Return the [x, y] coordinate for the center point of the cell that contains the specified text.  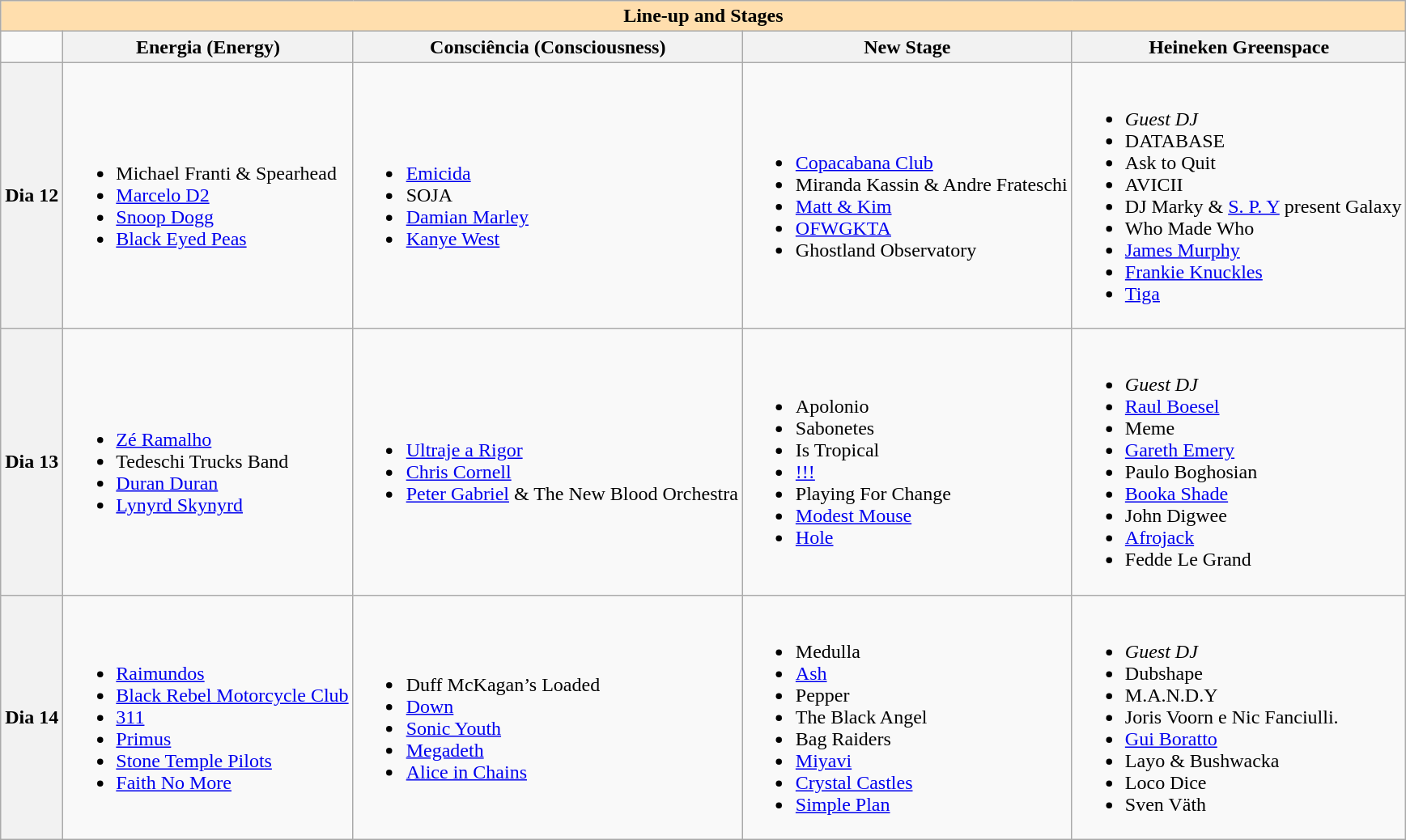
Copacabana ClubMiranda Kassin & Andre FrateschiMatt & KimOFWGKTAGhostland Observatory [907, 196]
RaimundosBlack Rebel Motorcycle Club311PrimusStone Temple PilotsFaith No More [208, 717]
Heineken Greenspace [1238, 47]
Michael Franti & SpearheadMarcelo D2Snoop DoggBlack Eyed Peas [208, 196]
Ultraje a RigorChris CornellPeter Gabriel & The New Blood Orchestra [547, 461]
Consciência (Consciousness) [547, 47]
Energia (Energy) [208, 47]
Dia 14 [32, 717]
MedullaAshPepperThe Black AngelBag RaidersMiyaviCrystal CastlesSimple Plan [907, 717]
Duff McKagan’s LoadedDownSonic YouthMegadethAlice in Chains [547, 717]
Line-up and Stages [703, 16]
Guest DJRaul BoeselMemeGareth EmeryPaulo BoghosianBooka ShadeJohn DigweeAfrojackFedde Le Grand [1238, 461]
ApolonioSabonetesIs Tropical!!!Playing For ChangeModest MouseHole [907, 461]
Zé RamalhoTedeschi Trucks BandDuran DuranLynyrd Skynyrd [208, 461]
Guest DJDubshapeM.A.N.D.YJoris Voorn e Nic Fanciulli.Gui BorattoLayo & BushwackaLoco DiceSven Väth [1238, 717]
New Stage [907, 47]
Dia 12 [32, 196]
EmicidaSOJADamian MarleyKanye West [547, 196]
Guest DJDATABASEAsk to QuitAVICIIDJ Marky & S. P. Y present GalaxyWho Made WhoJames MurphyFrankie KnucklesTiga [1238, 196]
Dia 13 [32, 461]
